Search for the cell housing the specified text and yield its (x, y) center coordinate. 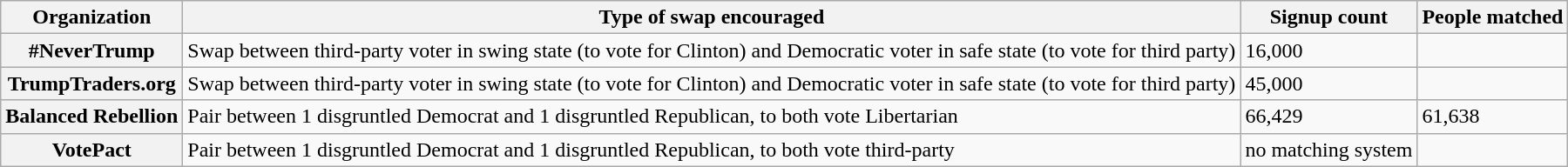
16,000 (1329, 50)
Organization (92, 17)
#NeverTrump (92, 50)
61,638 (1493, 117)
People matched (1493, 17)
66,429 (1329, 117)
VotePact (92, 150)
Balanced Rebellion (92, 117)
Pair between 1 disgruntled Democrat and 1 disgruntled Republican, to both vote Libertarian (712, 117)
Type of swap encouraged (712, 17)
45,000 (1329, 83)
no matching system (1329, 150)
TrumpTraders.org (92, 83)
Pair between 1 disgruntled Democrat and 1 disgruntled Republican, to both vote third-party (712, 150)
Signup count (1329, 17)
